Extract the (X, Y) coordinate from the center of the cell holding the provided text.  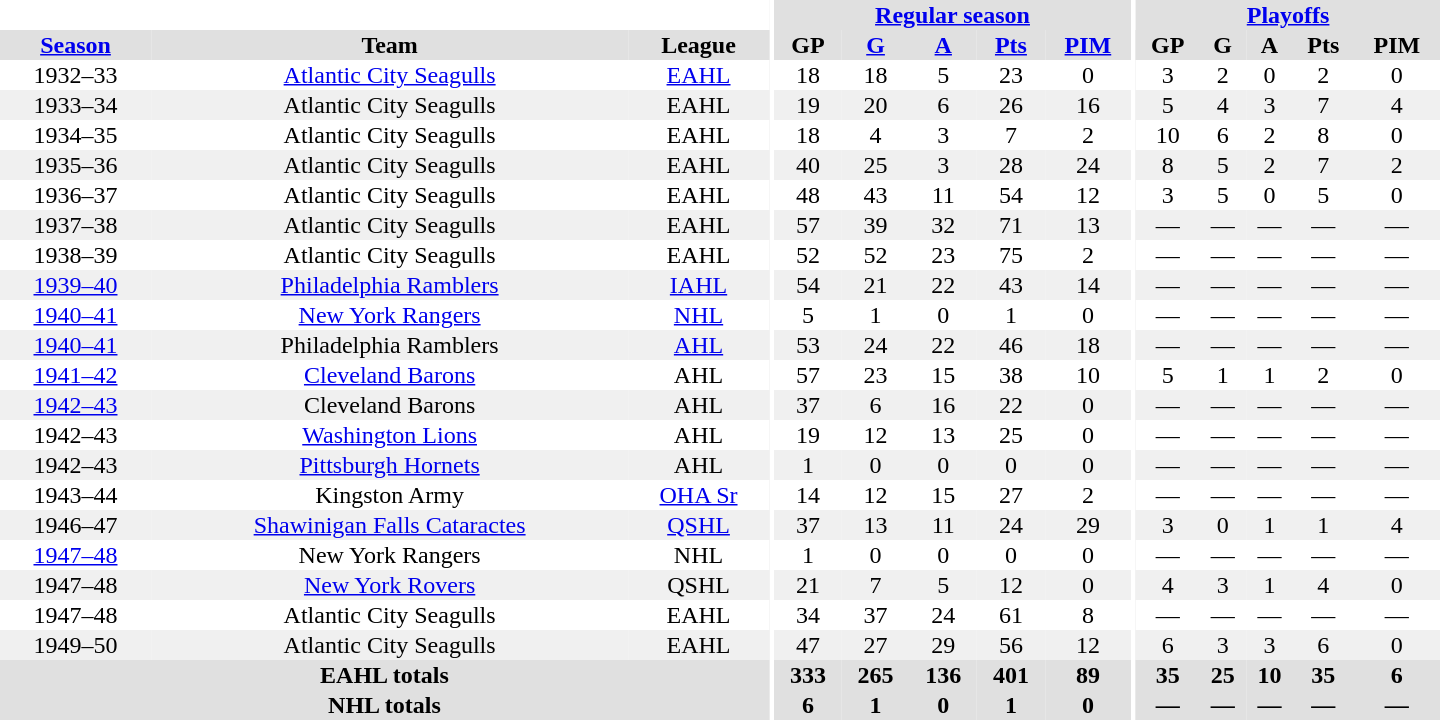
1941–42 (76, 375)
1937–38 (76, 225)
61 (1011, 615)
Playoffs (1288, 15)
34 (808, 615)
Washington Lions (390, 435)
26 (1011, 105)
Season (76, 45)
1938–39 (76, 255)
Pittsburgh Hornets (390, 465)
53 (808, 345)
EAHL totals (384, 675)
56 (1011, 645)
New York Rovers (390, 585)
Team (390, 45)
89 (1088, 675)
333 (808, 675)
NHL totals (384, 705)
1935–36 (76, 165)
20 (876, 105)
32 (943, 225)
1936–37 (76, 195)
75 (1011, 255)
Kingston Army (390, 495)
1949–50 (76, 645)
1933–34 (76, 105)
1946–47 (76, 525)
38 (1011, 375)
71 (1011, 225)
Shawinigan Falls Cataractes (390, 525)
136 (943, 675)
League (698, 45)
IAHL (698, 285)
1932–33 (76, 75)
28 (1011, 165)
OHA Sr (698, 495)
401 (1011, 675)
1934–35 (76, 135)
46 (1011, 345)
1943–44 (76, 495)
265 (876, 675)
1939–40 (76, 285)
40 (808, 165)
Regular season (952, 15)
39 (876, 225)
48 (808, 195)
47 (808, 645)
